Locate the cell with the specified text and output its [X, Y] center coordinate. 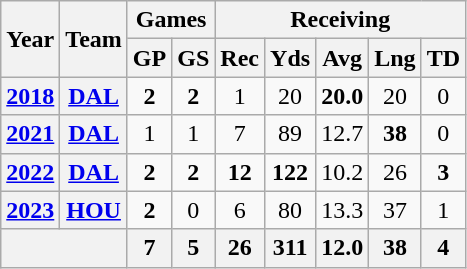
12.7 [342, 134]
GP [149, 58]
5 [194, 248]
Team [94, 39]
Rec [240, 58]
TD [443, 58]
GS [194, 58]
2022 [30, 172]
20.0 [342, 96]
4 [443, 248]
6 [240, 210]
311 [290, 248]
89 [290, 134]
Receiving [340, 20]
2018 [30, 96]
10.2 [342, 172]
37 [395, 210]
3 [443, 172]
2023 [30, 210]
12.0 [342, 248]
Games [170, 20]
80 [290, 210]
122 [290, 172]
12 [240, 172]
Lng [395, 58]
Year [30, 39]
2021 [30, 134]
HOU [94, 210]
Yds [290, 58]
Avg [342, 58]
13.3 [342, 210]
